Return (x, y) of the center of cell containing provided text 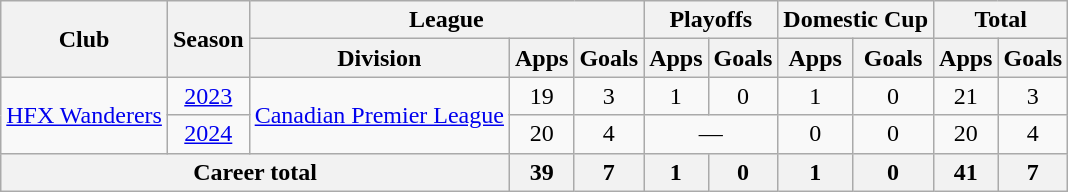
Career total (256, 172)
League (446, 20)
— (711, 134)
19 (541, 96)
21 (966, 96)
HFX Wanderers (84, 115)
Playoffs (711, 20)
Canadian Premier League (379, 115)
Club (84, 39)
2023 (208, 96)
39 (541, 172)
2024 (208, 134)
Season (208, 39)
Total (1001, 20)
Division (379, 58)
Domestic Cup (856, 20)
41 (966, 172)
